Find where the given text appears and provide that cell's center as [x, y] coordinate. 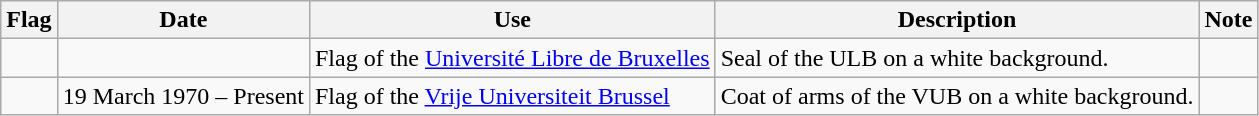
Seal of the ULB on a white background. [957, 58]
Coat of arms of the VUB on a white background. [957, 96]
Use [512, 20]
Flag of the Vrije Universiteit Brussel [512, 96]
Date [183, 20]
Description [957, 20]
Flag of the Université Libre de Bruxelles [512, 58]
Note [1228, 20]
19 March 1970 – Present [183, 96]
Flag [29, 20]
